Return [X, Y] of the center of cell containing provided text 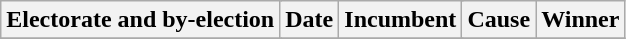
Cause [499, 20]
Winner [580, 20]
Date [310, 20]
Electorate and by-election [140, 20]
Incumbent [400, 20]
